From the cell containing the given text, extract its center point as [x, y] coordinate. 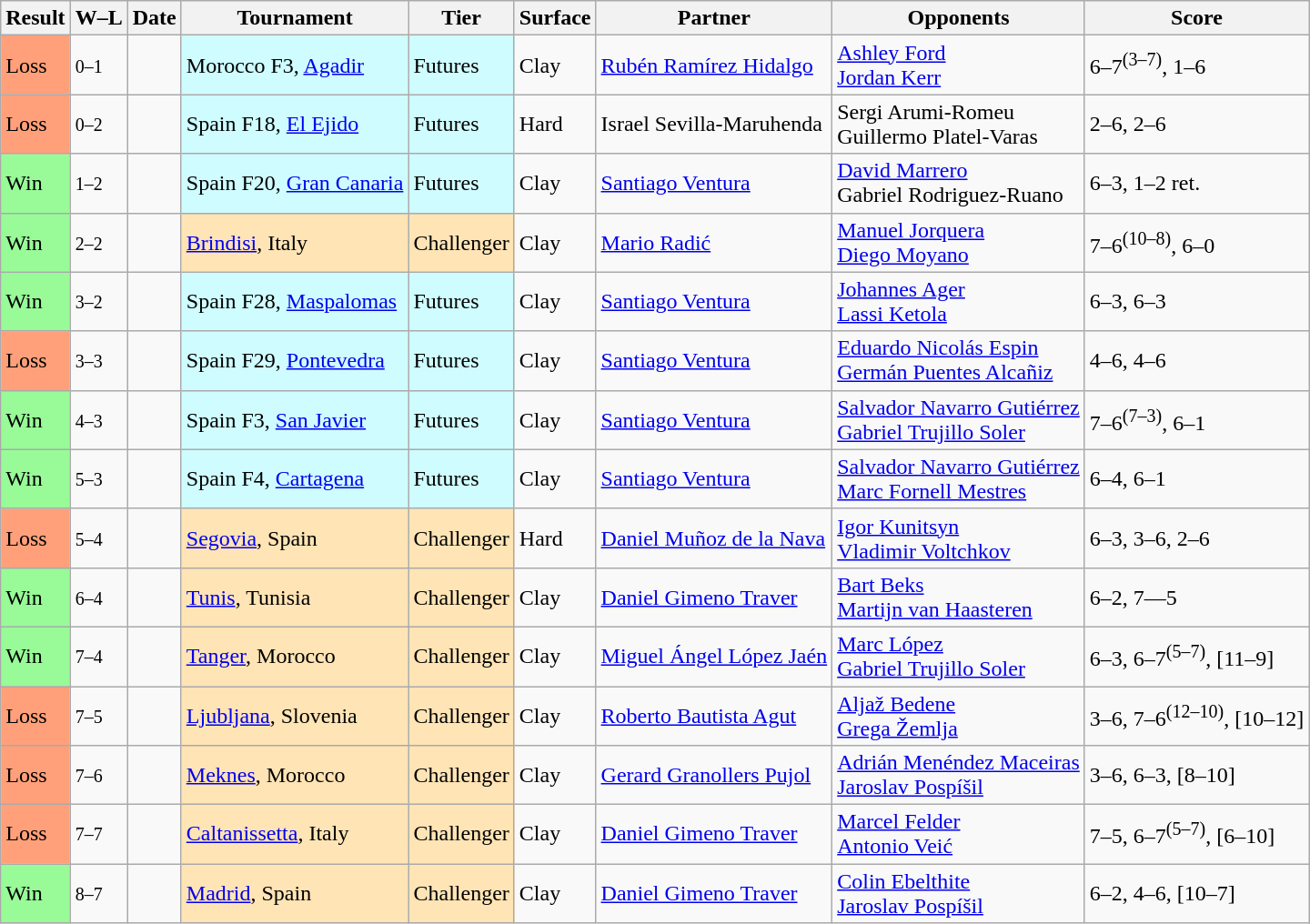
Spain F3, San Javier [295, 420]
Sergi Arumi-Romeu Guillermo Platel-Varas [959, 124]
0–1 [98, 65]
Miguel Ángel López Jaén [714, 657]
Gerard Granollers Pujol [714, 775]
Eduardo Nicolás Espin Germán Puentes Alcañiz [959, 360]
6–7(3–7), 1–6 [1196, 65]
7–6 [98, 775]
Spain F20, Gran Canaria [295, 184]
Partner [714, 18]
Johannes Ager Lassi Ketola [959, 302]
6–3, 3–6, 2–6 [1196, 538]
Roberto Bautista Agut [714, 715]
Tanger, Morocco [295, 657]
3–2 [98, 302]
5–4 [98, 538]
Manuel Jorquera Diego Moyano [959, 242]
Tier [461, 18]
4–3 [98, 420]
7–4 [98, 657]
Surface [555, 18]
Israel Sevilla-Maruhenda [714, 124]
Adrián Menéndez Maceiras Jaroslav Pospíšil [959, 775]
Spain F29, Pontevedra [295, 360]
David Marrero Gabriel Rodriguez-Ruano [959, 184]
3–6, 6–3, [8–10] [1196, 775]
6–2, 4–6, [10–7] [1196, 893]
Igor Kunitsyn Vladimir Voltchkov [959, 538]
7–5, 6–7(5–7), [6–10] [1196, 835]
Ljubljana, Slovenia [295, 715]
8–7 [98, 893]
Caltanissetta, Italy [295, 835]
Rubén Ramírez Hidalgo [714, 65]
Brindisi, Italy [295, 242]
3–3 [98, 360]
Spain F28, Maspalomas [295, 302]
Marc López Gabriel Trujillo Soler [959, 657]
Spain F4, Cartagena [295, 478]
Madrid, Spain [295, 893]
Colin Ebelthite Jaroslav Pospíšil [959, 893]
Tournament [295, 18]
Result [35, 18]
6–3, 6–7(5–7), [11–9] [1196, 657]
Salvador Navarro Gutiérrez Gabriel Trujillo Soler [959, 420]
6–4, 6–1 [1196, 478]
1–2 [98, 184]
Score [1196, 18]
Morocco F3, Agadir [295, 65]
7–5 [98, 715]
Ashley Ford Jordan Kerr [959, 65]
W–L [98, 18]
Aljaž Bedene Grega Žemlja [959, 715]
Mario Radić [714, 242]
7–7 [98, 835]
Salvador Navarro Gutiérrez Marc Fornell Mestres [959, 478]
Meknes, Morocco [295, 775]
3–6, 7–6(12–10), [10–12] [1196, 715]
Daniel Muñoz de la Nava [714, 538]
Opponents [959, 18]
7–6(7–3), 6–1 [1196, 420]
Segovia, Spain [295, 538]
Bart Beks Martijn van Haasteren [959, 597]
Spain F18, El Ejido [295, 124]
Tunis, Tunisia [295, 597]
2–2 [98, 242]
7–6(10–8), 6–0 [1196, 242]
Marcel Felder Antonio Veić [959, 835]
6–3, 1–2 ret. [1196, 184]
Date [155, 18]
0–2 [98, 124]
4–6, 4–6 [1196, 360]
6–2, 7—5 [1196, 597]
6–3, 6–3 [1196, 302]
2–6, 2–6 [1196, 124]
6–4 [98, 597]
5–3 [98, 478]
